Scan for the cell matching the given text and deliver its (x, y) coordinate at center. 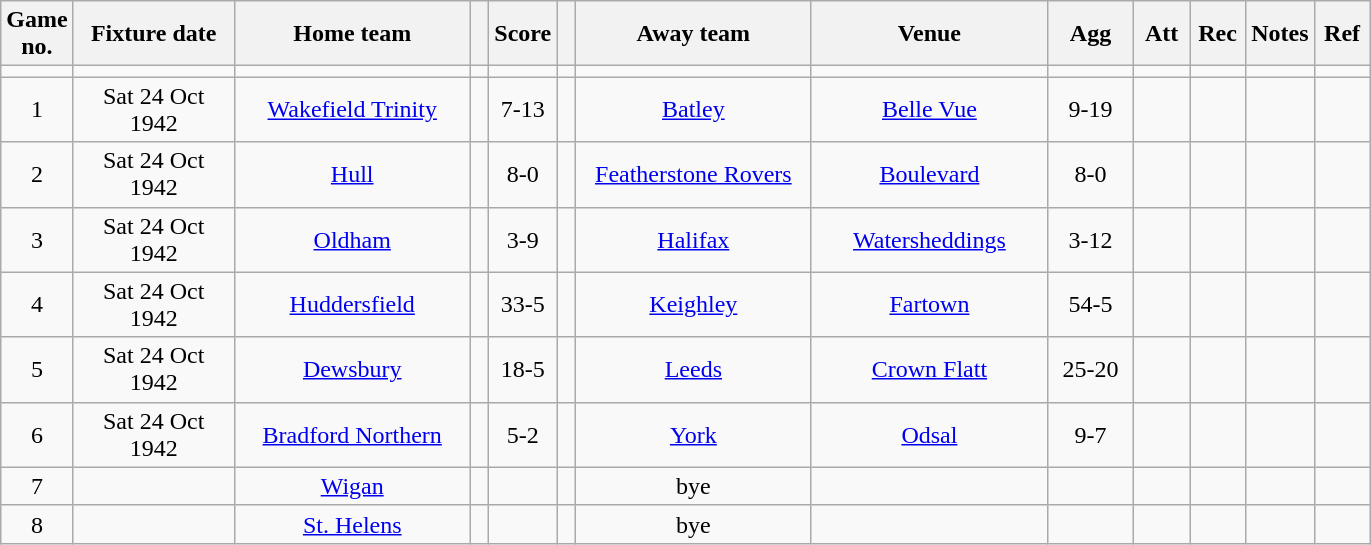
Crown Flatt (929, 370)
Bradford Northern (352, 434)
6 (37, 434)
Fixture date (154, 34)
Belle Vue (929, 110)
3-9 (523, 240)
3 (37, 240)
5 (37, 370)
St. Helens (352, 524)
8 (37, 524)
Huddersfield (352, 304)
7 (37, 486)
Watersheddings (929, 240)
Hull (352, 174)
9-7 (1090, 434)
Batley (693, 110)
Att (1162, 34)
5-2 (523, 434)
2 (37, 174)
7-13 (523, 110)
Wigan (352, 486)
Away team (693, 34)
Score (523, 34)
Oldham (352, 240)
Boulevard (929, 174)
Odsal (929, 434)
Dewsbury (352, 370)
18-5 (523, 370)
1 (37, 110)
Keighley (693, 304)
9-19 (1090, 110)
33-5 (523, 304)
York (693, 434)
Game no. (37, 34)
Leeds (693, 370)
Wakefield Trinity (352, 110)
Halifax (693, 240)
Featherstone Rovers (693, 174)
Ref (1342, 34)
4 (37, 304)
Agg (1090, 34)
Home team (352, 34)
3-12 (1090, 240)
Fartown (929, 304)
Venue (929, 34)
25-20 (1090, 370)
Rec (1218, 34)
54-5 (1090, 304)
Notes (1280, 34)
